Capture the cell that displays the provided text and extract its [x, y] central coordinate. 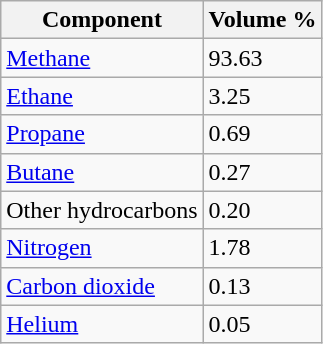
0.20 [262, 210]
Component [102, 20]
1.78 [262, 248]
Butane [102, 172]
0.27 [262, 172]
Ethane [102, 96]
Other hydrocarbons [102, 210]
Helium [102, 324]
Propane [102, 134]
Volume % [262, 20]
3.25 [262, 96]
0.05 [262, 324]
Carbon dioxide [102, 286]
0.69 [262, 134]
0.13 [262, 286]
Nitrogen [102, 248]
Methane [102, 58]
93.63 [262, 58]
